Scan for the cell matching the given text and deliver its (X, Y) coordinate at center. 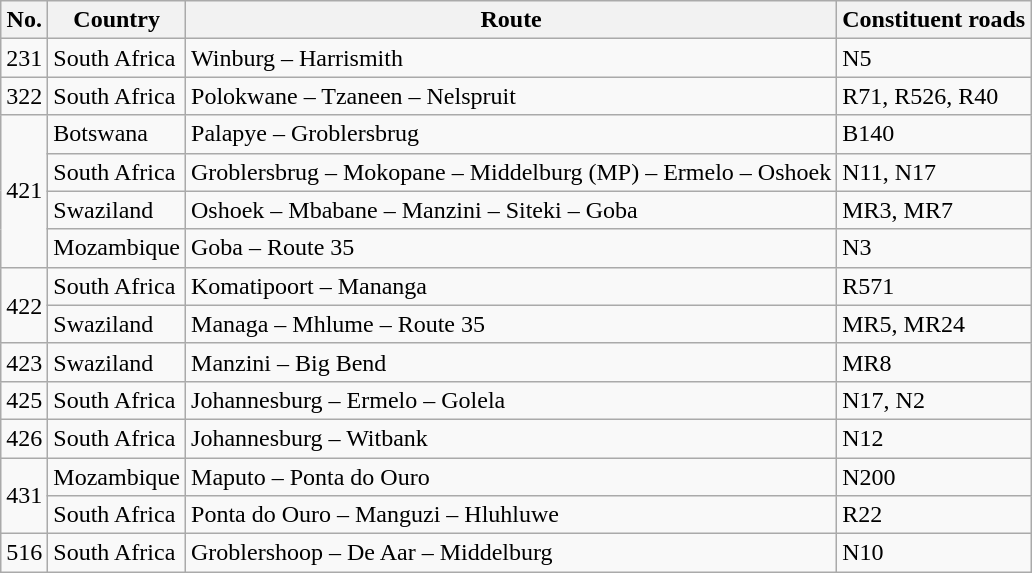
N12 (934, 438)
N17, N2 (934, 400)
Constituent roads (934, 20)
MR5, MR24 (934, 324)
231 (24, 58)
421 (24, 191)
N5 (934, 58)
431 (24, 496)
322 (24, 96)
B140 (934, 134)
426 (24, 438)
Manzini – Big Bend (512, 362)
Winburg – Harrismith (512, 58)
MR3, MR7 (934, 210)
Maputo – Ponta do Ouro (512, 477)
Goba – Route 35 (512, 248)
Komatipoort – Mananga (512, 286)
Groblershoop – De Aar – Middelburg (512, 553)
Johannesburg – Witbank (512, 438)
Managa – Mhlume – Route 35 (512, 324)
Route (512, 20)
Country (117, 20)
Palapye – Groblersbrug (512, 134)
R571 (934, 286)
Groblersbrug – Mokopane – Middelburg (MP) – Ermelo – Oshoek (512, 172)
N11, N17 (934, 172)
MR8 (934, 362)
Polokwane – Tzaneen – Nelspruit (512, 96)
422 (24, 305)
N10 (934, 553)
Ponta do Ouro – Manguzi – Hluhluwe (512, 515)
425 (24, 400)
R22 (934, 515)
Johannesburg – Ermelo – Golela (512, 400)
No. (24, 20)
Botswana (117, 134)
516 (24, 553)
N3 (934, 248)
Oshoek – Mbabane – Manzini – Siteki – Goba (512, 210)
R71, R526, R40 (934, 96)
423 (24, 362)
N200 (934, 477)
